For the text-containing cell, return its midpoint in (X, Y) coordinate format. 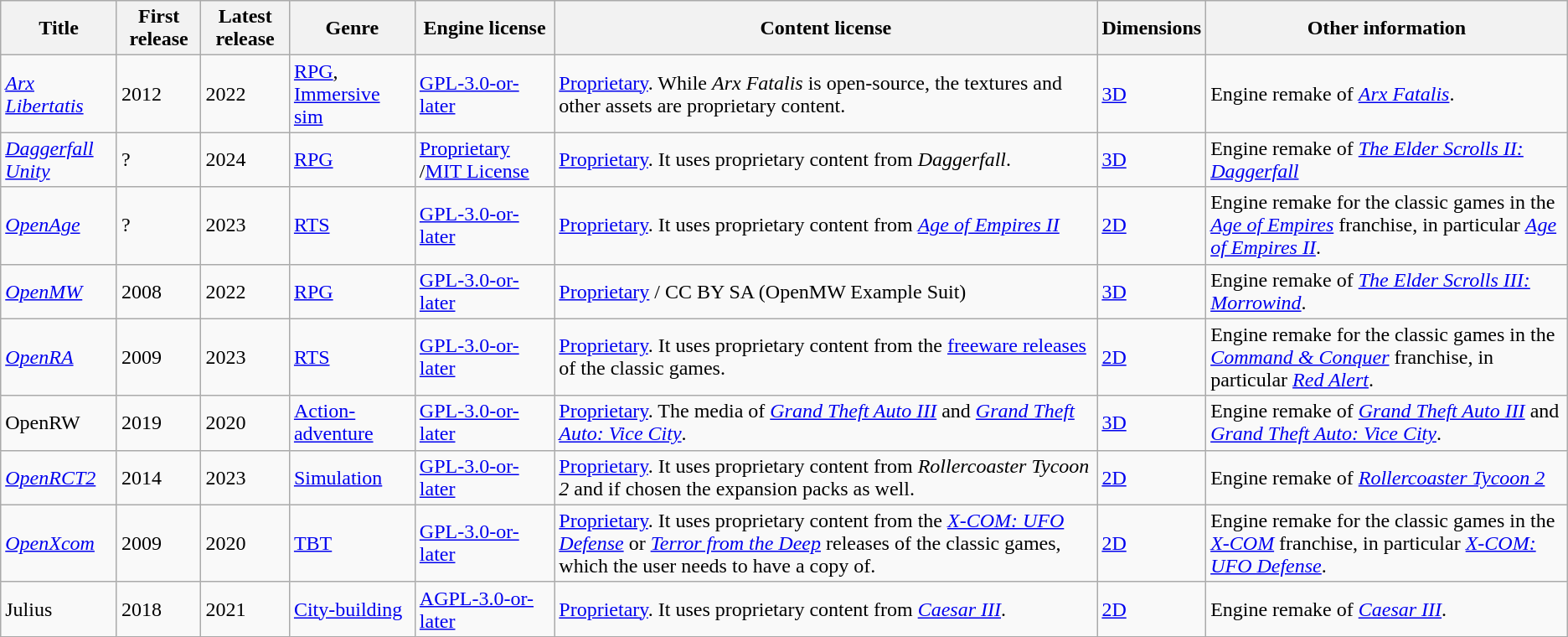
RPG, Immersive sim (352, 94)
First release (158, 28)
Latest release (245, 28)
Proprietary. It uses proprietary content from Age of Empires II (826, 225)
Julius (59, 609)
Engine remake of Arx Fatalis. (1387, 94)
2018 (158, 609)
Other information (1387, 28)
Engine remake for the classic games in the Command & Conquer franchise, in particular Red Alert. (1387, 357)
OpenRW (59, 422)
Engine remake for the classic games in the X-COM franchise, in particular X-COM: UFO Defense. (1387, 543)
Daggerfall Unity (59, 159)
Engine remake of The Elder Scrolls II: Daggerfall (1387, 159)
2008 (158, 292)
Title (59, 28)
2021 (245, 609)
2012 (158, 94)
Engine remake of Grand Theft Auto III and Grand Theft Auto: Vice City. (1387, 422)
Dimensions (1152, 28)
Proprietary /MIT License (484, 159)
2019 (158, 422)
Engine remake for the classic games in the Age of Empires franchise, in particular Age of Empires II. (1387, 225)
City-building (352, 609)
Proprietary. It uses proprietary content from the freeware releases of the classic games. (826, 357)
Proprietary. It uses proprietary content from Daggerfall. (826, 159)
Simulation (352, 478)
Engine remake of Caesar III. (1387, 609)
Engine remake of Rollercoaster Tycoon 2 (1387, 478)
2024 (245, 159)
Proprietary / CC BY SA (OpenMW Example Suit) (826, 292)
OpenMW (59, 292)
Proprietary. While Arx Fatalis is open-source, the textures and other assets are proprietary content. (826, 94)
Action-adventure (352, 422)
OpenRA (59, 357)
2014 (158, 478)
TBТ (352, 543)
OpenAge (59, 225)
Engine license (484, 28)
OpenXcom (59, 543)
OpenRCT2 (59, 478)
Arx Libertatis (59, 94)
Proprietary. The media of Grand Theft Auto III and Grand Theft Auto: Vice City. (826, 422)
Proprietary. It uses proprietary content from Caesar III. (826, 609)
Genre (352, 28)
Content license (826, 28)
AGPL-3.0-or-later (484, 609)
Engine remake of The Elder Scrolls III: Morrowind. (1387, 292)
Proprietary. It uses proprietary content from Rollercoaster Tycoon 2 and if chosen the expansion packs as well. (826, 478)
